Search for the cell housing the specified text and yield its [x, y] center coordinate. 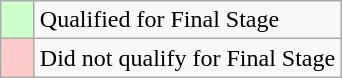
Qualified for Final Stage [187, 20]
Did not qualify for Final Stage [187, 58]
